Scan for the cell matching the given text and deliver its [X, Y] coordinate at center. 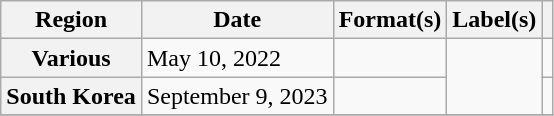
Label(s) [494, 20]
Various [72, 58]
Region [72, 20]
Date [237, 20]
September 9, 2023 [237, 96]
South Korea [72, 96]
Format(s) [390, 20]
May 10, 2022 [237, 58]
